Output the (x, y) coordinate of the center of the cell containing the given text.  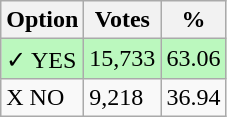
15,733 (122, 59)
X NO (42, 97)
36.94 (194, 97)
9,218 (122, 97)
% (194, 20)
Option (42, 20)
63.06 (194, 59)
Votes (122, 20)
✓ YES (42, 59)
